Locate the cell with the specified text and output its (x, y) center coordinate. 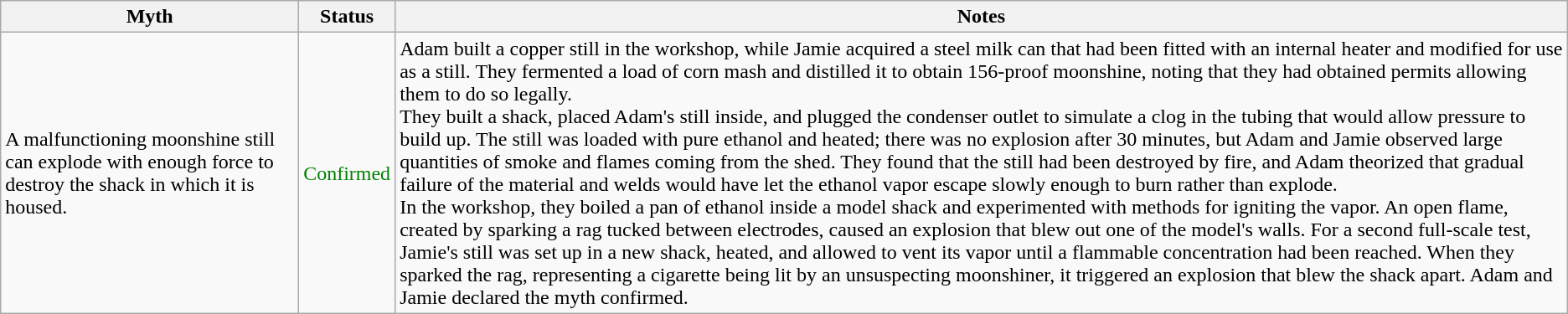
Notes (982, 17)
Confirmed (347, 172)
A malfunctioning moonshine still can explode with enough force to destroy the shack in which it is housed. (150, 172)
Status (347, 17)
Myth (150, 17)
